Pinpoint the cell where the given text exists, returning its [X, Y] midpoint coordinate. 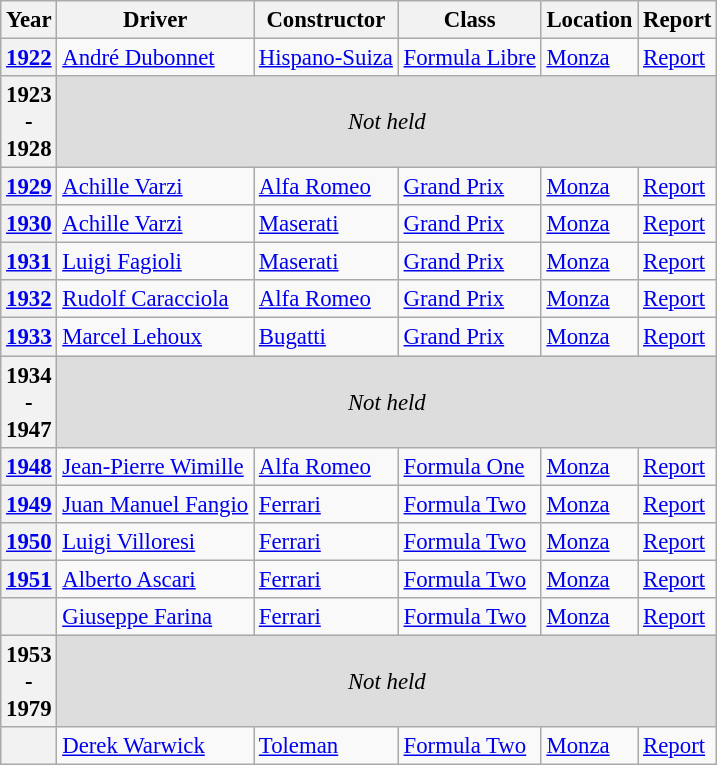
Marcel Lehoux [156, 337]
Location [590, 20]
André Dubonnet [156, 58]
1949 [29, 504]
Luigi Fagioli [156, 262]
1950 [29, 541]
Class [470, 20]
1929 [29, 187]
Formula Libre [470, 58]
1932 [29, 299]
Constructor [326, 20]
Rudolf Caracciola [156, 299]
Toleman [326, 746]
1948 [29, 466]
Jean-Pierre Wimille [156, 466]
1951 [29, 579]
Year [29, 20]
1953-1979 [29, 681]
Juan Manuel Fangio [156, 504]
Driver [156, 20]
1922 [29, 58]
1933 [29, 337]
Formula One [470, 466]
1931 [29, 262]
1930 [29, 224]
1934-1947 [29, 402]
Giuseppe Farina [156, 617]
Hispano-Suiza [326, 58]
Bugatti [326, 337]
Luigi Villoresi [156, 541]
Derek Warwick [156, 746]
Alberto Ascari [156, 579]
1923-1928 [29, 122]
